Output the (X, Y) coordinate of the center of the cell containing the given text.  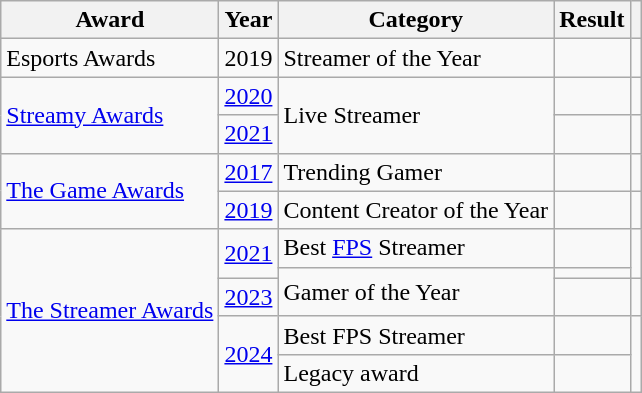
2020 (248, 96)
Content Creator of the Year (416, 210)
The Game Awards (110, 191)
Year (248, 20)
Gamer of the Year (416, 292)
2023 (248, 297)
Trending Gamer (416, 172)
The Streamer Awards (110, 310)
2017 (248, 172)
Streamer of the Year (416, 58)
Legacy award (416, 373)
Live Streamer (416, 115)
Streamy Awards (110, 115)
Award (110, 20)
Result (592, 20)
2024 (248, 354)
Esports Awards (110, 58)
Category (416, 20)
